Return the (X, Y) coordinate for the center point of the cell that contains the specified text.  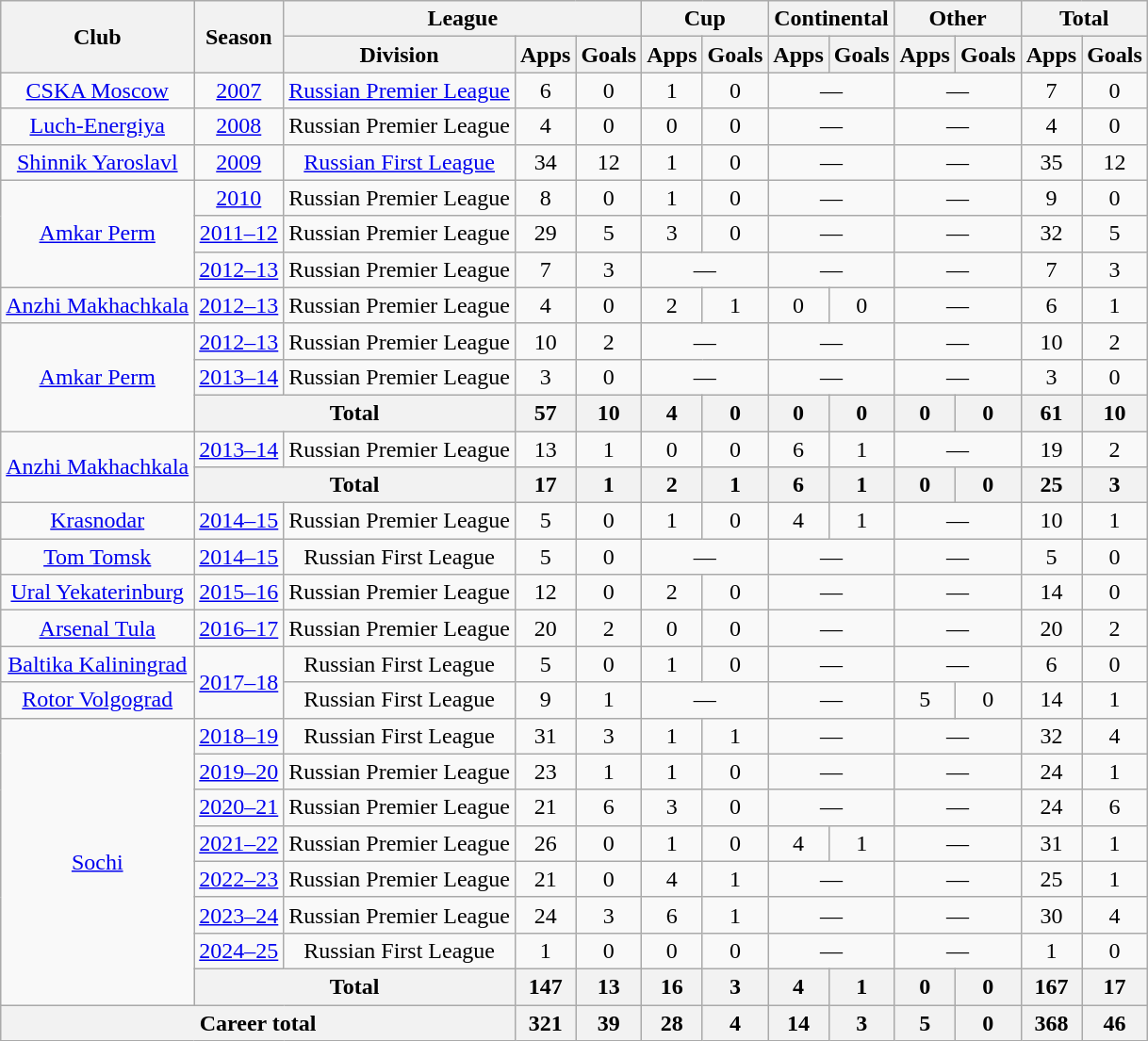
2022–23 (239, 879)
2015–16 (239, 593)
Baltika Kaliningrad (98, 664)
61 (1051, 413)
29 (545, 234)
2021–22 (239, 843)
23 (545, 772)
321 (545, 1022)
34 (545, 162)
2009 (239, 162)
39 (609, 1022)
Shinnik Yaroslavl (98, 162)
2024–25 (239, 951)
CSKA Moscow (98, 90)
Continental (831, 19)
368 (1051, 1022)
Krasnodar (98, 521)
Other (958, 19)
Arsenal Tula (98, 628)
Division (400, 55)
35 (1051, 162)
Luch-Energiya (98, 126)
2018–19 (239, 736)
2023–24 (239, 915)
2016–17 (239, 628)
30 (1051, 915)
147 (545, 986)
Ural Yekaterinburg (98, 593)
Club (98, 37)
2019–20 (239, 772)
Season (239, 37)
46 (1115, 1022)
Career total (258, 1022)
Cup (705, 19)
2011–12 (239, 234)
Rotor Volgograd (98, 700)
2010 (239, 198)
26 (545, 843)
167 (1051, 986)
2017–18 (239, 682)
Tom Tomsk (98, 557)
8 (545, 198)
57 (545, 413)
2008 (239, 126)
28 (672, 1022)
2020–21 (239, 807)
Sochi (98, 861)
League (463, 19)
19 (1051, 449)
16 (672, 986)
2007 (239, 90)
